Search for the cell housing the specified text and yield its [x, y] center coordinate. 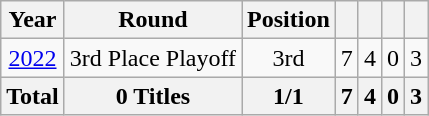
0 Titles [152, 96]
Round [152, 20]
1/1 [289, 96]
Position [289, 20]
3rd [289, 58]
2022 [33, 58]
Total [33, 96]
Year [33, 20]
3rd Place Playoff [152, 58]
